From the cell containing the given text, extract its center point as [x, y] coordinate. 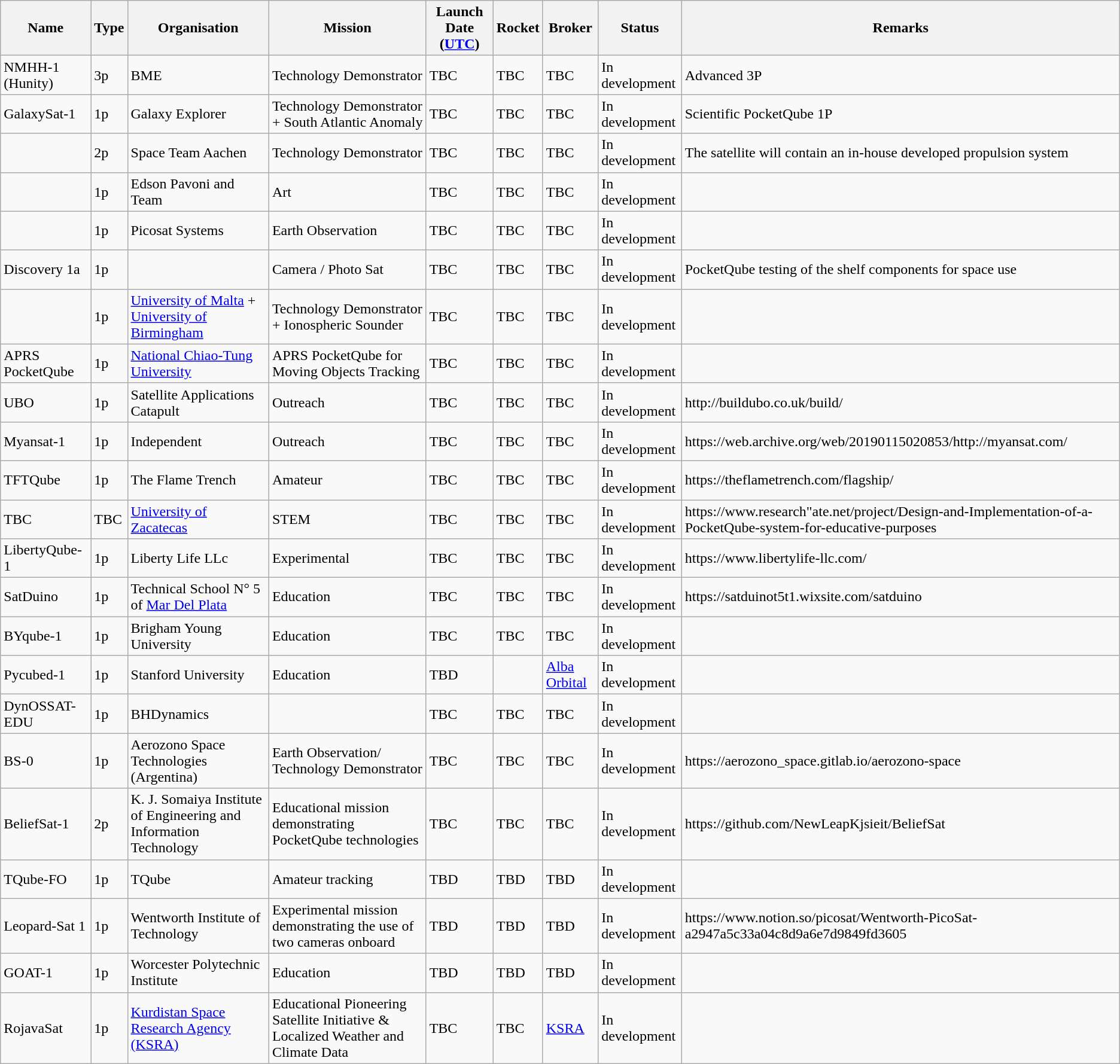
Mission [347, 28]
Wentworth Institute of Technology [198, 926]
Status [640, 28]
GalaxySat-1 [45, 114]
Independent [198, 441]
https://github.com/NewLeapKjsieit/BeliefSat [900, 824]
STEM [347, 519]
Rocket [518, 28]
SatDuino [45, 597]
The Flame Trench [198, 480]
Camera / Photo Sat [347, 269]
Edson Pavoni and Team [198, 191]
https://aerozono_space.gitlab.io/aerozono-space [900, 761]
TQube [198, 879]
Discovery 1a [45, 269]
Myansat-1 [45, 441]
Galaxy Explorer [198, 114]
Pycubed-1 [45, 675]
University of Malta + University of Birmingham [198, 316]
BHDynamics [198, 714]
Brigham Young University [198, 636]
Technology Demonstrator + Ionospheric Sounder [347, 316]
Educational mission demonstrating PocketQube technologies [347, 824]
BME [198, 75]
APRS PocketQube for Moving Objects Tracking [347, 364]
National Chiao-Tung University [198, 364]
BS-0 [45, 761]
Space Team Aachen [198, 153]
Educational Pioneering Satellite Initiative & Localized Weather and Climate Data [347, 1028]
Amateur tracking [347, 879]
https://www.notion.so/picosat/Wentworth-PicoSat-a2947a5c33a04c8d9a6e7d9849fd3605 [900, 926]
Broker [570, 28]
Name [45, 28]
Experimental [347, 559]
Type [109, 28]
The satellite will contain an in-house developed propulsion system [900, 153]
Technical School N° 5 of Mar Del Plata [198, 597]
Stanford University [198, 675]
Alba Orbital [570, 675]
Picosat Systems [198, 231]
Liberty Life LLc [198, 559]
BeliefSat-1 [45, 824]
Leopard-Sat 1 [45, 926]
Aerozono Space Technologies (Argentina) [198, 761]
BYqube-1 [45, 636]
TQube-FO [45, 879]
Advanced 3P [900, 75]
UBO [45, 402]
APRS PocketQube [45, 364]
3p [109, 75]
Art [347, 191]
Launch Date (UTC) [459, 28]
Remarks [900, 28]
https://web.archive.org/web/20190115020853/http://myansat.com/ [900, 441]
Organisation [198, 28]
RojavaSat [45, 1028]
Worcester Polytechnic Institute [198, 972]
https://www.research"ate.net/project/Design-and-Implementation-of-a-PocketQube-system-for-educative-purposes [900, 519]
Scientific PocketQube 1P [900, 114]
Technology Demonstrator + South Atlantic Anomaly [347, 114]
https://theflametrench.com/flagship/ [900, 480]
KSRA [570, 1028]
University of Zacatecas [198, 519]
Earth Observation/ Technology Demonstrator [347, 761]
PocketQube testing of the shelf components for space use [900, 269]
https://satduinot5t1.wixsite.com/satduino [900, 597]
http://buildubo.co.uk/build/ [900, 402]
Earth Observation [347, 231]
Satellite Applications Catapult [198, 402]
NMHH-1 (Hunity) [45, 75]
K. J. Somaiya Institute of Engineering and Information Technology [198, 824]
TFTQube [45, 480]
Experimental mission demonstrating the use of two cameras onboard [347, 926]
DynOSSAT-EDU [45, 714]
LibertyQube-1 [45, 559]
GOAT-1 [45, 972]
Kurdistan Space Research Agency (KSRA) [198, 1028]
Amateur [347, 480]
https://www.libertylife-llc.com/ [900, 559]
